Return the (x, y) coordinate for the center point of the cell that contains the specified text.  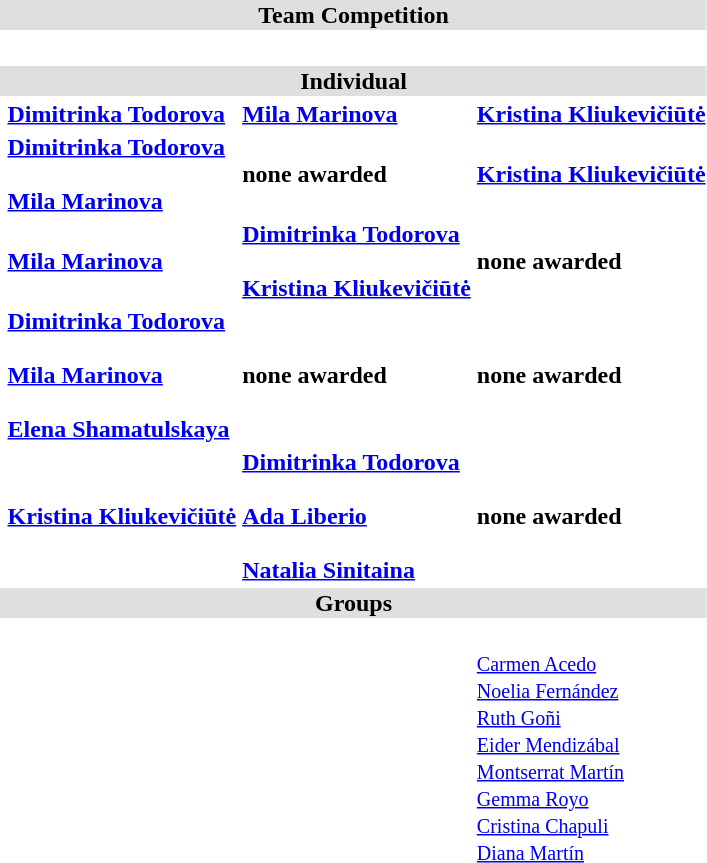
Individual (354, 81)
Dimitrinka Todorova (122, 114)
Dimitrinka TodorovaMila Marinova (122, 174)
Dimitrinka TodorovaAda LiberioNatalia Sinitaina (357, 516)
Dimitrinka TodorovaKristina Kliukevičiūtė (357, 261)
Groups (354, 603)
Dimitrinka TodorovaMila MarinovaElena Shamatulskaya (122, 375)
Team Competition (354, 15)
